Search for the cell housing the specified text and yield its [X, Y] center coordinate. 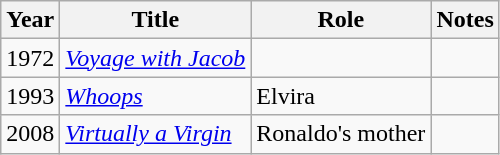
Virtually a Virgin [156, 134]
Notes [465, 20]
Role [341, 20]
1972 [30, 58]
Year [30, 20]
Whoops [156, 96]
Elvira [341, 96]
Ronaldo's mother [341, 134]
2008 [30, 134]
Title [156, 20]
Voyage with Jacob [156, 58]
1993 [30, 96]
